Return the [x, y] coordinate for the center point of the cell that contains the specified text.  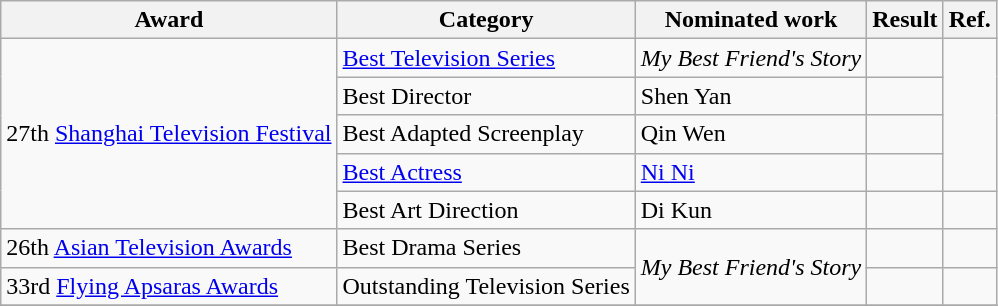
Best Director [486, 96]
Category [486, 20]
Shen Yan [750, 96]
Di Kun [750, 210]
Ref. [970, 20]
Best Drama Series [486, 248]
Nominated work [750, 20]
Best Adapted Screenplay [486, 134]
Result [905, 20]
Best Art Direction [486, 210]
Best Television Series [486, 58]
Award [169, 20]
26th Asian Television Awards [169, 248]
Ni Ni [750, 172]
27th Shanghai Television Festival [169, 134]
33rd Flying Apsaras Awards [169, 286]
Best Actress [486, 172]
Outstanding Television Series [486, 286]
Qin Wen [750, 134]
